Return [X, Y] of the center of cell containing provided text 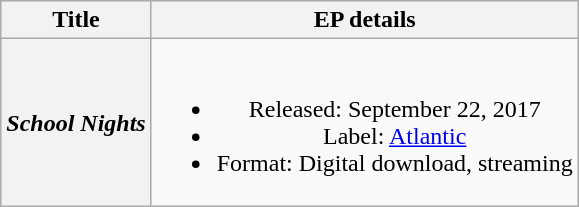
Title [76, 20]
EP details [364, 20]
Released: September 22, 2017Label: AtlanticFormat: Digital download, streaming [364, 122]
School Nights [76, 122]
